Capture the cell that displays the provided text and extract its (X, Y) central coordinate. 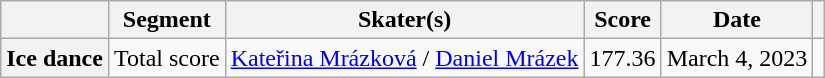
177.36 (622, 58)
Date (737, 20)
Total score (166, 58)
March 4, 2023 (737, 58)
Skater(s) (404, 20)
Score (622, 20)
Kateřina Mrázková / Daniel Mrázek (404, 58)
Segment (166, 20)
Ice dance (55, 58)
